Search for the cell housing the specified text and yield its (X, Y) center coordinate. 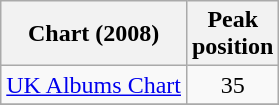
UK Albums Chart (94, 85)
35 (232, 85)
Peakposition (232, 34)
Chart (2008) (94, 34)
